Return (X, Y) of the center of cell containing provided text 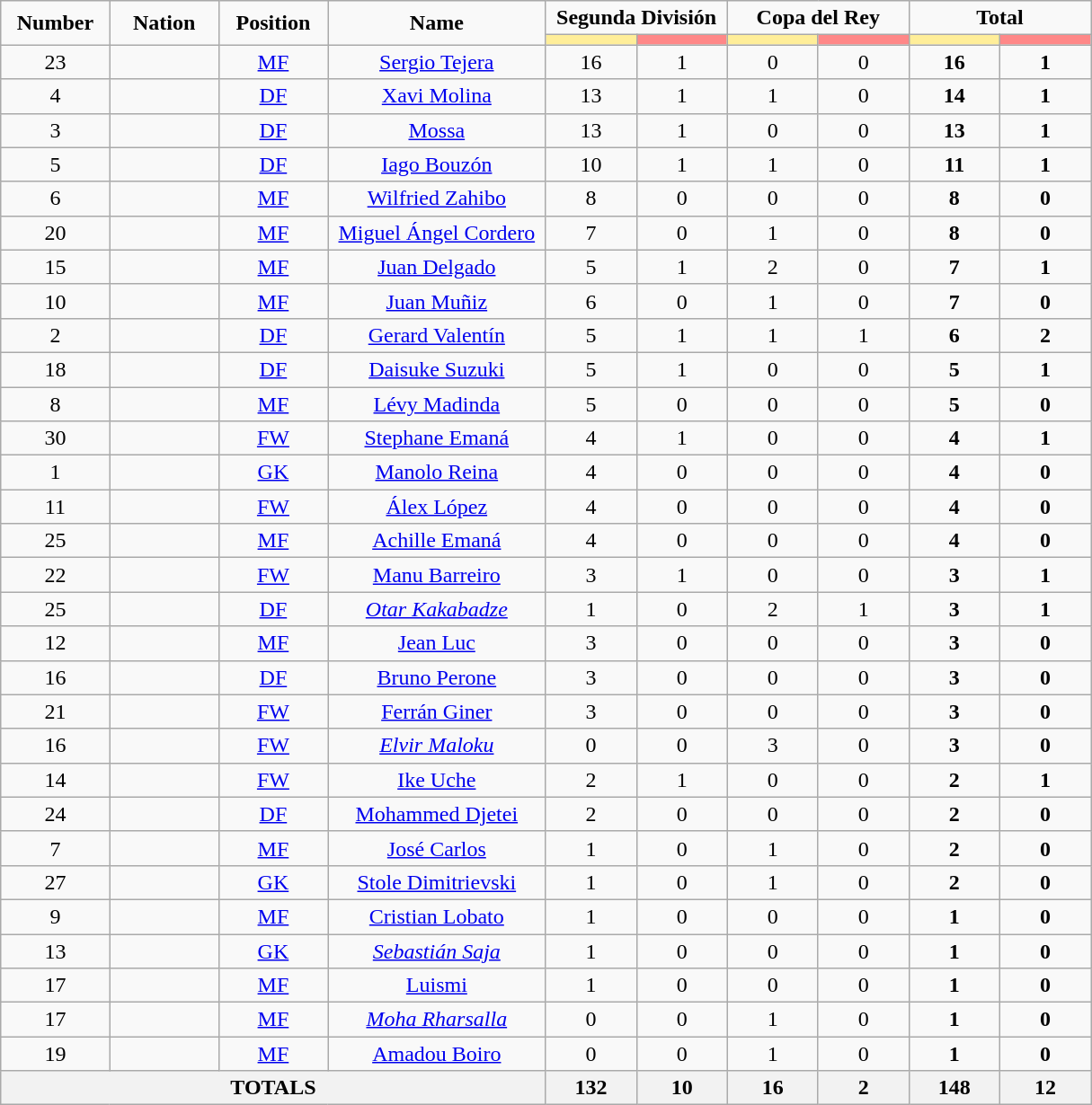
Daisuke Suzuki (437, 369)
Achille Emaná (437, 541)
21 (56, 712)
Segunda División (636, 18)
148 (954, 1088)
Álex López (437, 507)
Name (437, 23)
Total (999, 18)
Iago Bouzón (437, 164)
Otar Kakabadze (437, 609)
Bruno Perone (437, 677)
Elvir Maloku (437, 746)
Ferrán Giner (437, 712)
Gerard Valentín (437, 335)
20 (56, 233)
9 (56, 916)
José Carlos (437, 848)
22 (56, 575)
23 (56, 62)
Juan Muñiz (437, 301)
Ike Uche (437, 780)
Mohammed Djetei (437, 814)
Position (273, 23)
Amadou Boiro (437, 1054)
Wilfried Zahibo (437, 199)
24 (56, 814)
19 (56, 1054)
Manu Barreiro (437, 575)
30 (56, 438)
Miguel Ángel Cordero (437, 233)
Sergio Tejera (437, 62)
Jean Luc (437, 643)
15 (56, 267)
Sebastián Saja (437, 951)
Copa del Rey (818, 18)
Nation (164, 23)
Moha Rharsalla (437, 1020)
132 (591, 1088)
18 (56, 369)
Luismi (437, 986)
Number (56, 23)
Mossa (437, 130)
Xavi Molina (437, 96)
TOTALS (273, 1088)
27 (56, 882)
Stephane Emaná (437, 438)
Cristian Lobato (437, 916)
Manolo Reina (437, 473)
Stole Dimitrievski (437, 882)
Juan Delgado (437, 267)
Lévy Madinda (437, 403)
